Identify which cell holds the provided text, then report its [X, Y] central coordinate. 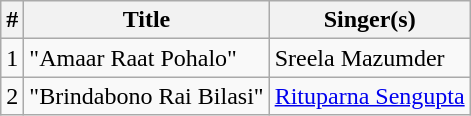
Sreela Mazumder [370, 58]
"Brindabono Rai Bilasi" [146, 96]
Rituparna Sengupta [370, 96]
2 [12, 96]
# [12, 20]
Singer(s) [370, 20]
1 [12, 58]
Title [146, 20]
"Amaar Raat Pohalo" [146, 58]
